Pinpoint the cell where the given text exists, returning its (X, Y) midpoint coordinate. 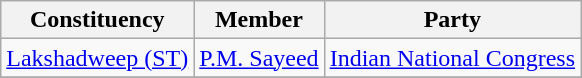
Lakshadweep (ST) (98, 58)
P.M. Sayeed (259, 58)
Member (259, 20)
Indian National Congress (452, 58)
Party (452, 20)
Constituency (98, 20)
